Pinpoint the cell where the given text exists, returning its [x, y] midpoint coordinate. 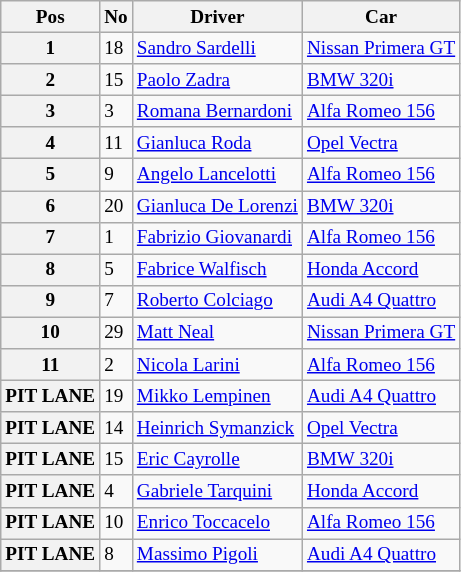
Driver [217, 17]
20 [116, 206]
Mikko Lempinen [217, 396]
Nicola Larini [217, 365]
Fabrice Walfisch [217, 270]
Car [380, 17]
29 [116, 333]
Sandro Sardelli [217, 48]
Gianluca De Lorenzi [217, 206]
Angelo Lancelotti [217, 175]
18 [116, 48]
Eric Cayrolle [217, 460]
Fabrizio Giovanardi [217, 238]
No [116, 17]
6 [50, 206]
19 [116, 396]
14 [116, 428]
Roberto Colciago [217, 301]
Gabriele Tarquini [217, 491]
Pos [50, 17]
Matt Neal [217, 333]
Enrico Toccacelo [217, 523]
Romana Bernardoni [217, 111]
Gianluca Roda [217, 143]
Heinrich Symanzick [217, 428]
Massimo Pigoli [217, 554]
Paolo Zadra [217, 80]
